For the text-containing cell, return its midpoint in (x, y) coordinate format. 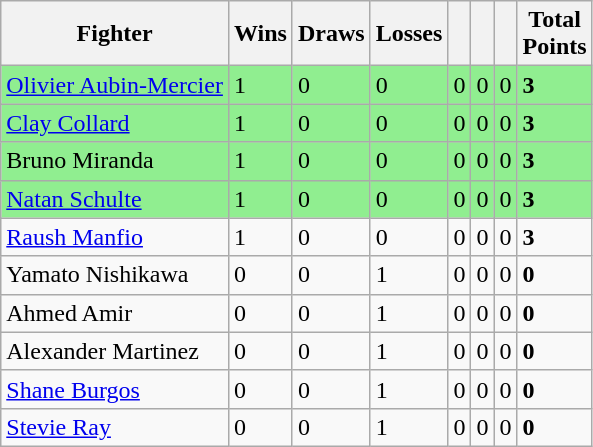
Olivier Aubin-Mercier (115, 85)
Raush Manfio (115, 237)
Yamato Nishikawa (115, 275)
Ahmed Amir (115, 313)
Wins (260, 34)
Shane Burgos (115, 389)
Stevie Ray (115, 427)
Fighter (115, 34)
Natan Schulte (115, 199)
Alexander Martinez (115, 351)
Losses (409, 34)
Draws (331, 34)
Total Points (554, 34)
Clay Collard (115, 123)
Bruno Miranda (115, 161)
